Find where the given text appears and provide that cell's center as (x, y) coordinate. 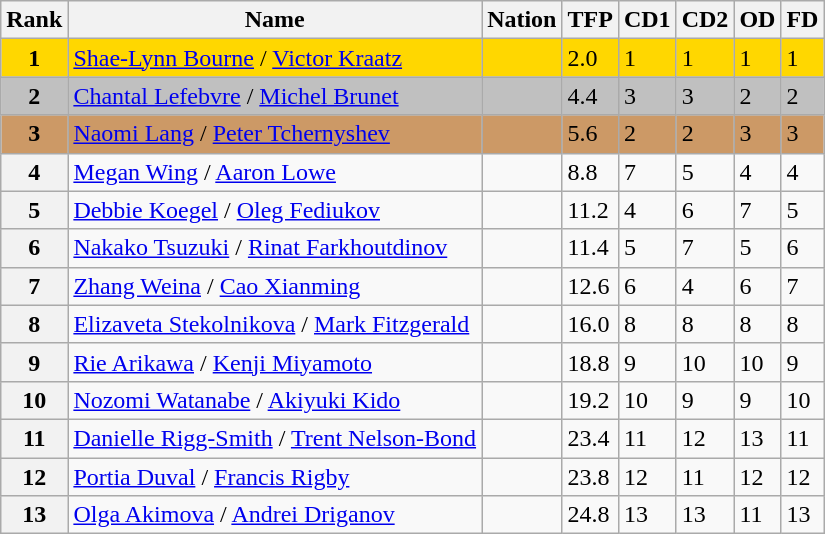
Nation (522, 20)
Olga Akimova / Andrei Driganov (275, 515)
Nozomi Watanabe / Akiyuki Kido (275, 400)
Name (275, 20)
Nakako Tsuzuki / Rinat Farkhoutdinov (275, 248)
CD1 (647, 20)
Megan Wing / Aaron Lowe (275, 172)
Shae-Lynn Bourne / Victor Kraatz (275, 58)
11.2 (590, 210)
23.4 (590, 438)
Danielle Rigg-Smith / Trent Nelson-Bond (275, 438)
5.6 (590, 134)
Rank (34, 20)
8.8 (590, 172)
4.4 (590, 96)
Portia Duval / Francis Rigby (275, 477)
Chantal Lefebvre / Michel Brunet (275, 96)
19.2 (590, 400)
TFP (590, 20)
Elizaveta Stekolnikova / Mark Fitzgerald (275, 324)
Rie Arikawa / Kenji Miyamoto (275, 362)
Naomi Lang / Peter Tchernyshev (275, 134)
OD (758, 20)
16.0 (590, 324)
18.8 (590, 362)
24.8 (590, 515)
CD2 (705, 20)
23.8 (590, 477)
FD (802, 20)
Debbie Koegel / Oleg Fediukov (275, 210)
2.0 (590, 58)
Zhang Weina / Cao Xianming (275, 286)
11.4 (590, 248)
12.6 (590, 286)
